Search for the cell housing the specified text and yield its [X, Y] center coordinate. 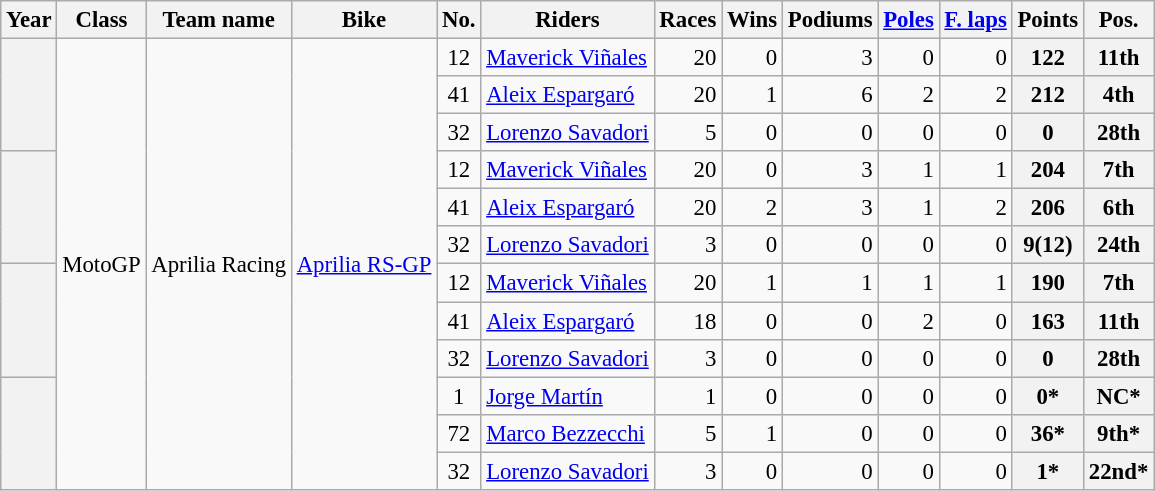
No. [459, 20]
Points [1048, 20]
163 [1048, 321]
Races [688, 20]
212 [1048, 95]
MotoGP [102, 264]
6 [830, 95]
F. laps [976, 20]
122 [1048, 58]
Aprilia RS-GP [364, 264]
9(12) [1048, 245]
Podiums [830, 20]
Pos. [1119, 20]
1* [1048, 471]
204 [1048, 170]
Wins [752, 20]
0* [1048, 396]
Year [29, 20]
18 [688, 321]
Bike [364, 20]
36* [1048, 433]
Class [102, 20]
72 [459, 433]
Poles [908, 20]
9th* [1119, 433]
24th [1119, 245]
6th [1119, 208]
Marco Bezzecchi [568, 433]
206 [1048, 208]
Aprilia Racing [218, 264]
22nd* [1119, 471]
Team name [218, 20]
4th [1119, 95]
NC* [1119, 396]
Jorge Martín [568, 396]
Riders [568, 20]
190 [1048, 283]
